Capture the cell that displays the provided text and extract its [X, Y] central coordinate. 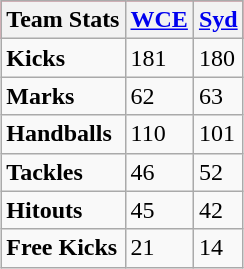
110 [159, 134]
45 [159, 210]
63 [218, 96]
62 [159, 96]
Hitouts [63, 210]
Team Stats [63, 20]
WCE [159, 20]
Free Kicks [63, 248]
Handballs [63, 134]
180 [218, 58]
42 [218, 210]
21 [159, 248]
Kicks [63, 58]
52 [218, 172]
Syd [218, 20]
Marks [63, 96]
181 [159, 58]
101 [218, 134]
14 [218, 248]
46 [159, 172]
Tackles [63, 172]
